Determine the (X, Y) coordinate at the center of the cell enclosing the given text.  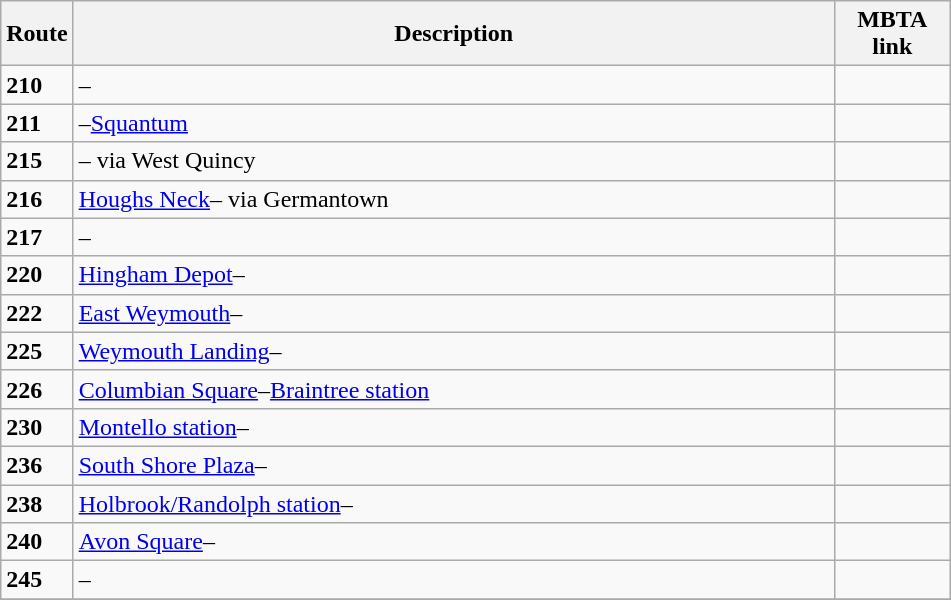
Columbian Square–Braintree station (454, 389)
MBTA link (892, 34)
211 (37, 123)
–Squantum (454, 123)
Houghs Neck– via Germantown (454, 199)
Avon Square– (454, 542)
225 (37, 351)
Weymouth Landing– (454, 351)
Description (454, 34)
240 (37, 542)
226 (37, 389)
215 (37, 161)
217 (37, 237)
Holbrook/Randolph station– (454, 503)
Hingham Depot– (454, 275)
– via West Quincy (454, 161)
216 (37, 199)
South Shore Plaza– (454, 465)
210 (37, 85)
East Weymouth– (454, 313)
236 (37, 465)
Montello station– (454, 427)
238 (37, 503)
230 (37, 427)
Route (37, 34)
220 (37, 275)
222 (37, 313)
245 (37, 580)
